For the text-containing cell, return its midpoint in [X, Y] coordinate format. 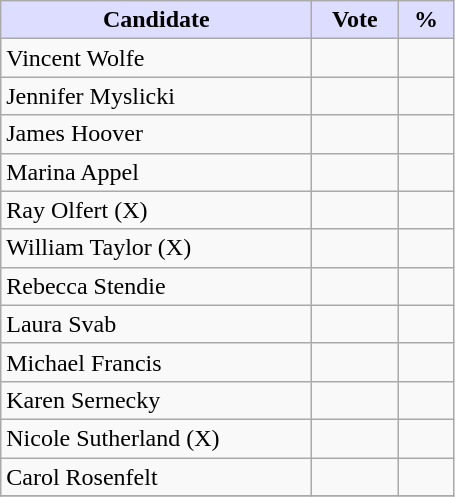
Vote [355, 20]
Laura Svab [156, 324]
Nicole Sutherland (X) [156, 438]
% [426, 20]
James Hoover [156, 134]
Michael Francis [156, 362]
Marina Appel [156, 172]
William Taylor (X) [156, 248]
Karen Sernecky [156, 400]
Rebecca Stendie [156, 286]
Candidate [156, 20]
Ray Olfert (X) [156, 210]
Jennifer Myslicki [156, 96]
Vincent Wolfe [156, 58]
Carol Rosenfelt [156, 477]
